Locate the cell with the specified text and output its [x, y] center coordinate. 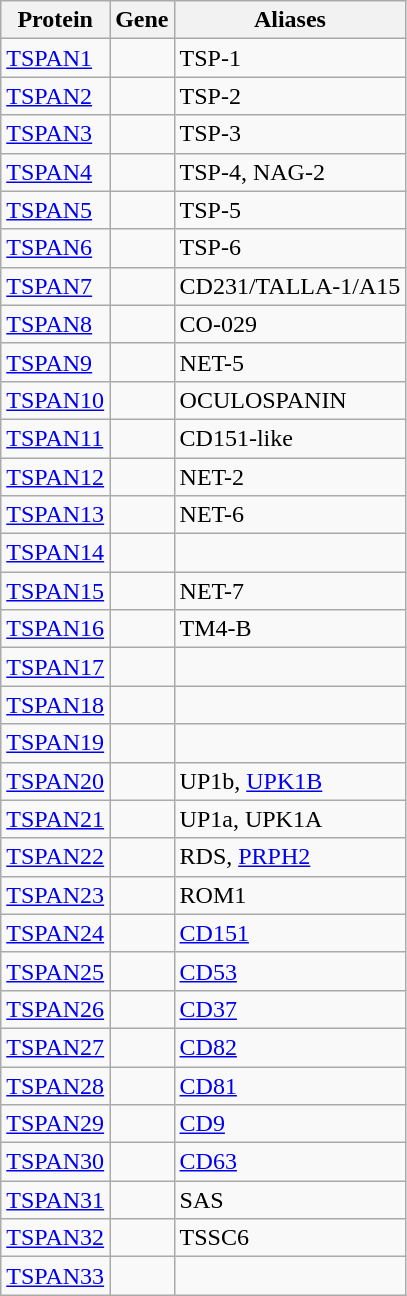
TM4-B [290, 629]
TSPAN8 [56, 324]
NET-5 [290, 362]
RDS, PRPH2 [290, 857]
TSPAN33 [56, 1276]
CD151-like [290, 438]
TSPAN31 [56, 1200]
ROM1 [290, 895]
NET-7 [290, 591]
CD81 [290, 1085]
TSPAN17 [56, 667]
TSSC6 [290, 1238]
TSPAN10 [56, 400]
TSPAN5 [56, 210]
TSPAN27 [56, 1047]
TSPAN18 [56, 705]
TSPAN2 [56, 96]
TSPAN14 [56, 553]
TSPAN20 [56, 781]
NET-2 [290, 477]
TSPAN4 [56, 172]
TSP-3 [290, 134]
UP1b, UPK1B [290, 781]
Protein [56, 20]
TSPAN19 [56, 743]
TSPAN29 [56, 1124]
TSPAN30 [56, 1162]
TSPAN15 [56, 591]
TSPAN3 [56, 134]
TSPAN26 [56, 1009]
CD9 [290, 1124]
TSPAN9 [56, 362]
TSPAN22 [56, 857]
CD53 [290, 971]
OCULOSPANIN [290, 400]
UP1a, UPK1A [290, 819]
CD82 [290, 1047]
TSPAN6 [56, 248]
CD231/TALLA-1/A15 [290, 286]
CD63 [290, 1162]
TSP-4, NAG-2 [290, 172]
TSPAN32 [56, 1238]
TSP-6 [290, 248]
Aliases [290, 20]
TSPAN23 [56, 895]
TSPAN1 [56, 58]
TSPAN13 [56, 515]
TSPAN24 [56, 933]
TSPAN28 [56, 1085]
TSPAN25 [56, 971]
SAS [290, 1200]
CD37 [290, 1009]
TSP-1 [290, 58]
CO-029 [290, 324]
TSP-5 [290, 210]
TSPAN21 [56, 819]
TSP-2 [290, 96]
TSPAN12 [56, 477]
CD151 [290, 933]
NET-6 [290, 515]
TSPAN7 [56, 286]
TSPAN16 [56, 629]
Gene [142, 20]
TSPAN11 [56, 438]
